From the cell containing the given text, extract its center point as (X, Y) coordinate. 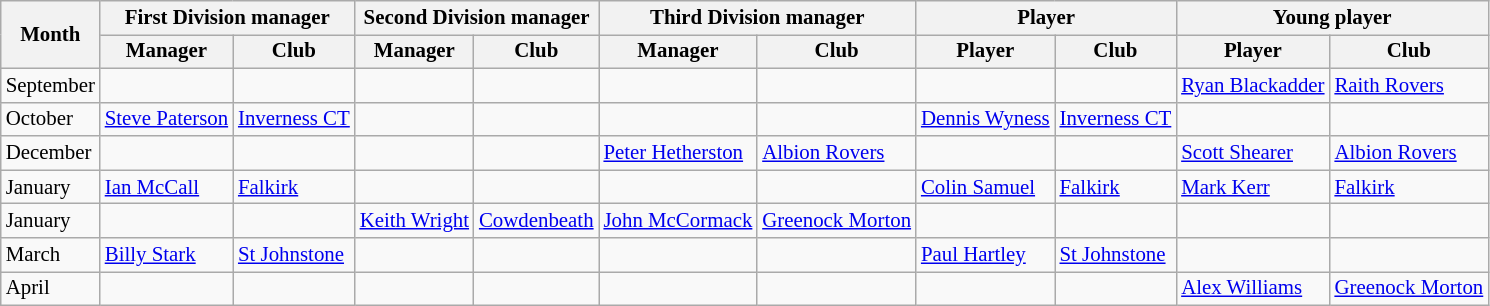
March (50, 255)
Scott Shearer (1252, 153)
Second Division manager (477, 18)
Mark Kerr (1252, 187)
Month (50, 35)
October (50, 119)
Keith Wright (414, 221)
December (50, 153)
September (50, 85)
Cowdenbeath (536, 221)
Young player (1332, 18)
Ian McCall (166, 187)
Raith Rovers (1408, 85)
Alex Williams (1252, 288)
Ryan Blackadder (1252, 85)
Peter Hetherston (678, 153)
Billy Stark (166, 255)
April (50, 288)
Colin Samuel (986, 187)
Steve Paterson (166, 119)
First Division manager (228, 18)
John McCormack (678, 221)
Paul Hartley (986, 255)
Dennis Wyness (986, 119)
Third Division manager (758, 18)
